Return [X, Y] of the center of cell containing provided text 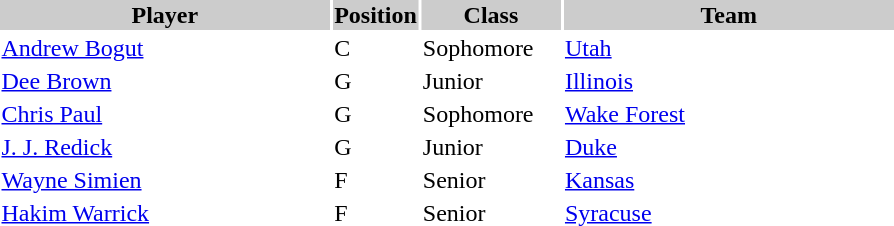
Position [376, 15]
Player [165, 15]
Wayne Simien [165, 180]
Dee Brown [165, 81]
Chris Paul [165, 114]
Senior [490, 180]
F [376, 180]
Andrew Bogut [165, 48]
Team [728, 15]
J. J. Redick [165, 147]
C [376, 48]
Kansas [728, 180]
Wake Forest [728, 114]
Class [490, 15]
Illinois [728, 81]
Duke [728, 147]
Utah [728, 48]
